Extract the [X, Y] coordinate from the center of the cell holding the provided text.  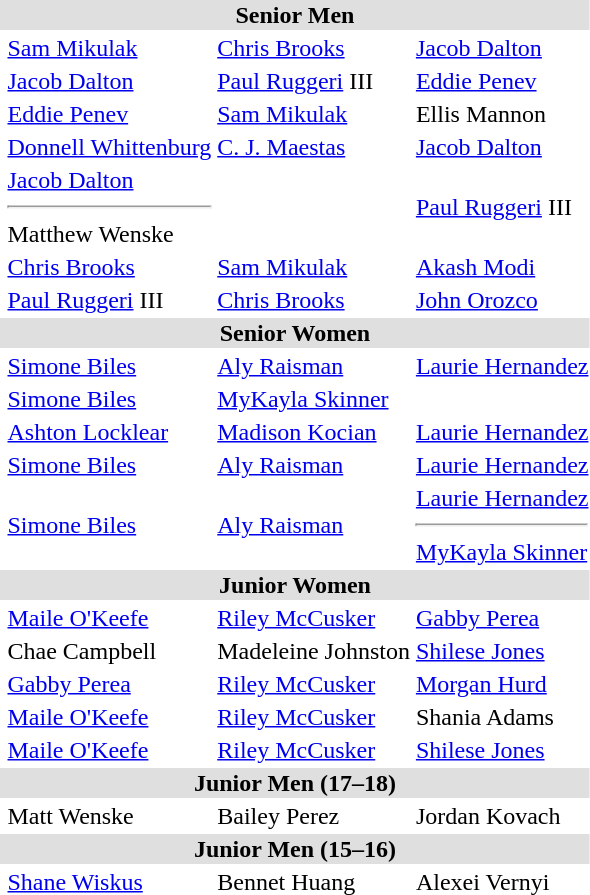
Morgan Hurd [502, 684]
Laurie HernandezMyKayla Skinner [502, 525]
John Orozco [502, 300]
Shania Adams [502, 717]
Akash Modi [502, 267]
Donnell Whittenburg [110, 147]
Senior Men [295, 15]
Chae Campbell [110, 651]
Madeleine Johnston [314, 651]
Madison Kocian [314, 432]
C. J. Maestas [314, 147]
Jordan Kovach [502, 816]
Bailey Perez [314, 816]
Jacob DaltonMatthew Wenske [110, 207]
MyKayla Skinner [314, 399]
Matt Wenske [110, 816]
Junior Men (17–18) [295, 783]
Junior Women [295, 585]
Senior Women [295, 333]
Junior Men (15–16) [295, 849]
Ellis Mannon [502, 114]
Ashton Locklear [110, 432]
